Return [X, Y] of the center of cell containing provided text 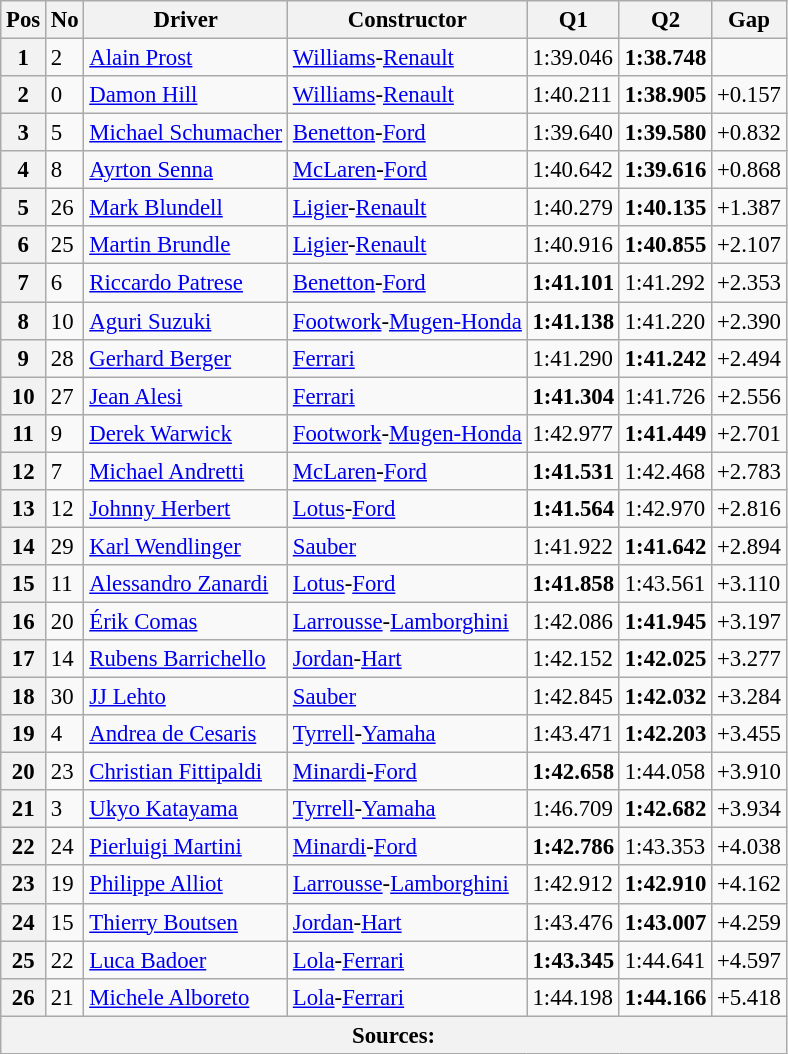
Jean Alesi [186, 396]
Michele Alboreto [186, 997]
+2.556 [750, 396]
+2.107 [750, 245]
0 [65, 95]
Philippe Alliot [186, 885]
1:38.905 [665, 95]
Michael Andretti [186, 471]
+4.162 [750, 885]
1:46.709 [573, 809]
1:42.910 [665, 885]
1:41.242 [665, 358]
+1.387 [750, 208]
No [65, 20]
Ayrton Senna [186, 170]
29 [65, 546]
1:44.198 [573, 997]
1:42.086 [573, 621]
1:41.564 [573, 509]
1:38.748 [665, 58]
Ukyo Katayama [186, 809]
Mark Blundell [186, 208]
27 [65, 396]
+2.701 [750, 433]
Christian Fittipaldi [186, 772]
+2.894 [750, 546]
Andrea de Cesaris [186, 734]
Thierry Boutsen [186, 922]
1:39.640 [573, 133]
1:43.345 [573, 960]
1:42.032 [665, 697]
1:39.580 [665, 133]
+2.390 [750, 321]
Alain Prost [186, 58]
1:42.468 [665, 471]
Érik Comas [186, 621]
1:43.353 [665, 847]
1:40.211 [573, 95]
+3.277 [750, 659]
1:41.101 [573, 283]
1:44.166 [665, 997]
1:41.726 [665, 396]
Pos [24, 20]
1:41.304 [573, 396]
1:42.912 [573, 885]
1:41.220 [665, 321]
1:40.279 [573, 208]
+3.934 [750, 809]
1:44.641 [665, 960]
1:42.845 [573, 697]
1:41.531 [573, 471]
Gap [750, 20]
1:41.290 [573, 358]
+2.783 [750, 471]
1:39.046 [573, 58]
1:42.203 [665, 734]
+3.284 [750, 697]
1:44.058 [665, 772]
+2.816 [750, 509]
Rubens Barrichello [186, 659]
1:41.642 [665, 546]
1:41.922 [573, 546]
1:40.135 [665, 208]
Martin Brundle [186, 245]
+4.259 [750, 922]
17 [24, 659]
Johnny Herbert [186, 509]
1:43.471 [573, 734]
30 [65, 697]
+4.038 [750, 847]
1:42.977 [573, 433]
1:39.616 [665, 170]
Karl Wendlinger [186, 546]
1:41.292 [665, 283]
Gerhard Berger [186, 358]
+3.110 [750, 584]
Damon Hill [186, 95]
Driver [186, 20]
1:43.561 [665, 584]
1:43.476 [573, 922]
JJ Lehto [186, 697]
+4.597 [750, 960]
1 [24, 58]
1:42.152 [573, 659]
1:41.858 [573, 584]
+2.353 [750, 283]
1:41.449 [665, 433]
+3.197 [750, 621]
Sources: [394, 1035]
+0.832 [750, 133]
Pierluigi Martini [186, 847]
28 [65, 358]
1:40.916 [573, 245]
Q1 [573, 20]
1:40.642 [573, 170]
1:42.970 [665, 509]
Riccardo Patrese [186, 283]
+3.455 [750, 734]
1:42.786 [573, 847]
1:42.682 [665, 809]
Alessandro Zanardi [186, 584]
+3.910 [750, 772]
Constructor [407, 20]
Q2 [665, 20]
Michael Schumacher [186, 133]
+0.868 [750, 170]
Luca Badoer [186, 960]
Aguri Suzuki [186, 321]
18 [24, 697]
1:42.025 [665, 659]
1:41.945 [665, 621]
Derek Warwick [186, 433]
16 [24, 621]
1:41.138 [573, 321]
13 [24, 509]
+5.418 [750, 997]
1:43.007 [665, 922]
1:40.855 [665, 245]
+0.157 [750, 95]
+2.494 [750, 358]
1:42.658 [573, 772]
